Scan for the cell matching the given text and deliver its [X, Y] coordinate at center. 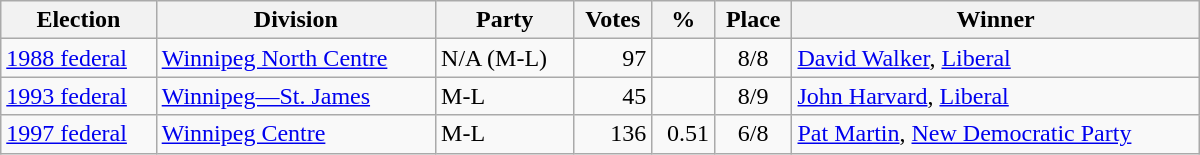
8/8 [753, 58]
97 [613, 58]
6/8 [753, 134]
John Harvard, Liberal [996, 96]
% [684, 20]
Pat Martin, New Democratic Party [996, 134]
Winnipeg North Centre [296, 58]
Winnipeg Centre [296, 134]
Election [78, 20]
136 [613, 134]
0.51 [684, 134]
45 [613, 96]
1997 federal [78, 134]
Place [753, 20]
Winnipeg—St. James [296, 96]
N/A (M-L) [505, 58]
8/9 [753, 96]
Winner [996, 20]
Votes [613, 20]
1993 federal [78, 96]
1988 federal [78, 58]
David Walker, Liberal [996, 58]
Party [505, 20]
Division [296, 20]
